Extract the [X, Y] coordinate from the center of the cell holding the provided text.  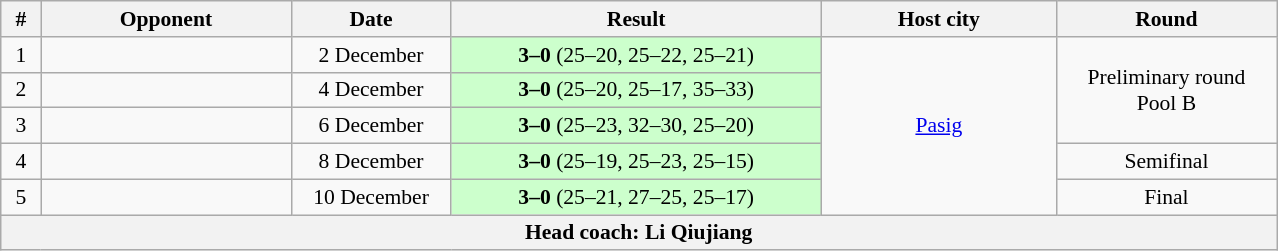
3–0 (25–23, 32–30, 25–20) [636, 126]
3–0 (25–20, 25–22, 25–21) [636, 55]
2 December [371, 55]
Final [1166, 197]
Preliminary roundPool B [1166, 90]
3–0 (25–21, 27–25, 25–17) [636, 197]
4 [21, 162]
3–0 (25–19, 25–23, 25–15) [636, 162]
Host city [938, 19]
6 December [371, 126]
2 [21, 90]
3 [21, 126]
Opponent [166, 19]
Date [371, 19]
Result [636, 19]
Semifinal [1166, 162]
4 December [371, 90]
Head coach: Li Qiujiang [639, 233]
8 December [371, 162]
1 [21, 55]
10 December [371, 197]
3–0 (25–20, 25–17, 35–33) [636, 90]
Round [1166, 19]
Pasig [938, 126]
5 [21, 197]
# [21, 19]
